Extract the (X, Y) coordinate from the center of the cell holding the provided text.  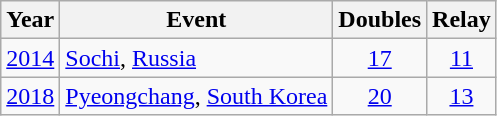
Event (196, 20)
13 (462, 96)
20 (380, 96)
2014 (30, 58)
2018 (30, 96)
Pyeongchang, South Korea (196, 96)
Sochi, Russia (196, 58)
11 (462, 58)
Relay (462, 20)
17 (380, 58)
Year (30, 20)
Doubles (380, 20)
